Find where the given text appears and provide that cell's center as [X, Y] coordinate. 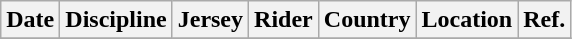
Date [30, 20]
Jersey [210, 20]
Discipline [116, 20]
Ref. [544, 20]
Country [367, 20]
Rider [284, 20]
Location [467, 20]
